Determine the (x, y) coordinate at the center of the cell enclosing the given text.  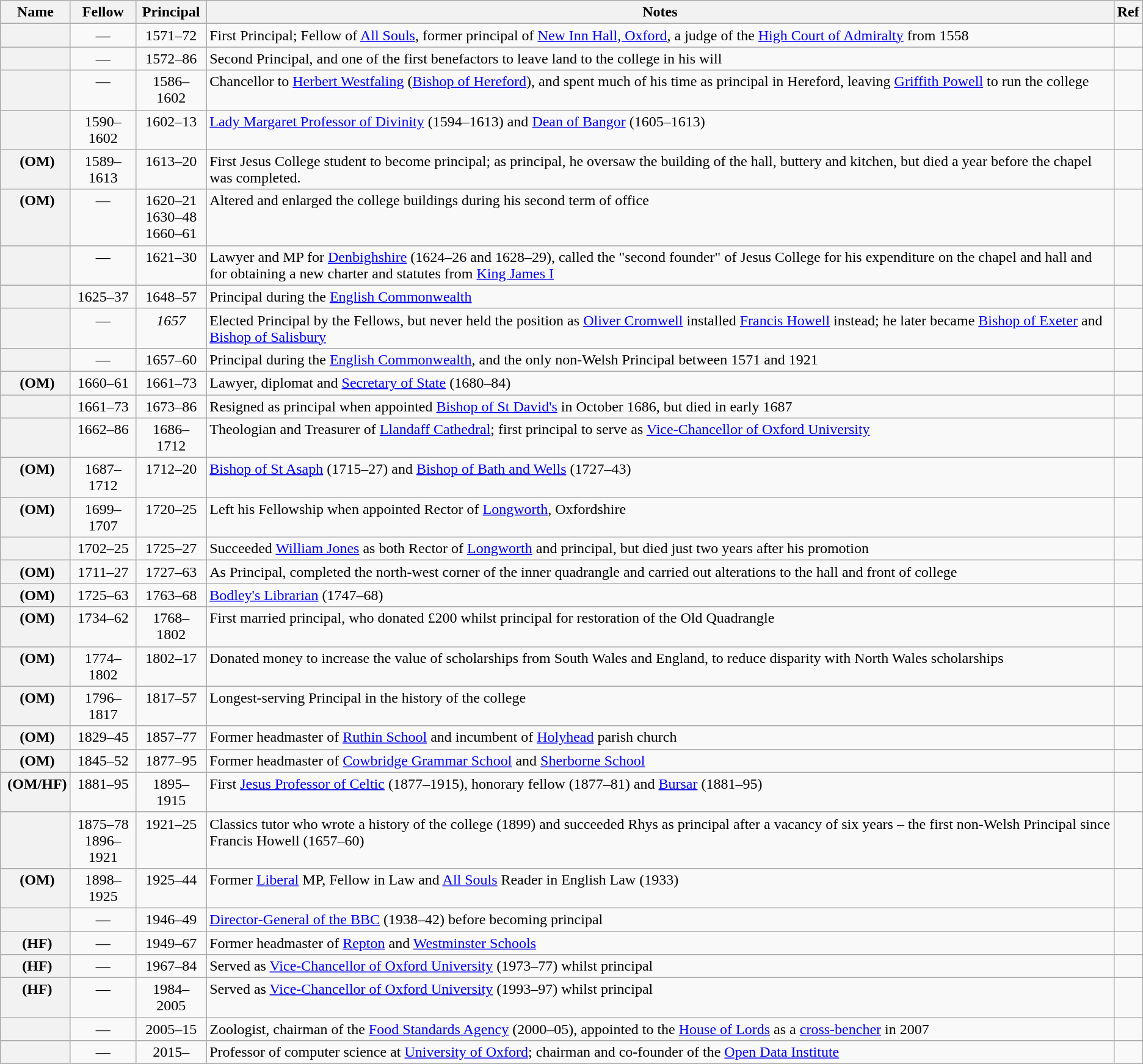
1763–68 (171, 595)
Lawyer, diplomat and Secretary of State (1680–84) (660, 383)
Principal during the English Commonwealth (660, 297)
1571–72 (171, 35)
1589–1613 (103, 170)
1657 (171, 328)
Succeeded William Jones as both Rector of Longworth and principal, but died just two years after his promotion (660, 549)
Former headmaster of Ruthin School and incumbent of Holyhead parish church (660, 737)
1946–49 (171, 919)
1699–1707 (103, 518)
1725–63 (103, 595)
Lady Margaret Professor of Divinity (1594–1613) and Dean of Bangor (1605–1613) (660, 129)
1925–44 (171, 888)
1921–25 (171, 840)
1984–2005 (171, 997)
1877–95 (171, 761)
Former headmaster of Repton and Westminster Schools (660, 943)
1621–30 (171, 265)
Director-General of the BBC (1938–42) before becoming principal (660, 919)
1572–86 (171, 59)
Altered and enlarged the college buildings during his second term of office (660, 217)
Bodley's Librarian (1747–68) (660, 595)
1796–1817 (103, 706)
Served as Vice-Chancellor of Oxford University (1993–97) whilst principal (660, 997)
1625–37 (103, 297)
1857–77 (171, 737)
Former Liberal MP, Fellow in Law and All Souls Reader in English Law (1933) (660, 888)
1720–25 (171, 518)
1875–78 1896–1921 (103, 840)
1898–1925 (103, 888)
Bishop of St Asaph (1715–27) and Bishop of Bath and Wells (1727–43) (660, 477)
2005–15 (171, 1029)
1734–62 (103, 626)
1657–60 (171, 360)
Professor of computer science at University of Oxford; chairman and co-founder of the Open Data Institute (660, 1052)
1768–1802 (171, 626)
1620–21 1630–48 1660–61 (171, 217)
1881–95 (103, 792)
1686–1712 (171, 438)
Theologian and Treasurer of Llandaff Cathedral; first principal to serve as Vice-Chancellor of Oxford University (660, 438)
Donated money to increase the value of scholarships from South Wales and England, to reduce disparity with North Wales scholarships (660, 667)
1829–45 (103, 737)
1586–1602 (171, 90)
2015– (171, 1052)
1725–27 (171, 549)
Principal (171, 12)
First married principal, who donated £200 whilst principal for restoration of the Old Quadrangle (660, 626)
Zoologist, chairman of the Food Standards Agency (2000–05), appointed to the House of Lords as a cross-bencher in 2007 (660, 1029)
1660–61 (103, 383)
As Principal, completed the north-west corner of the inner quadrangle and carried out alterations to the hall and front of college (660, 572)
1949–67 (171, 943)
1774–1802 (103, 667)
Longest-serving Principal in the history of the college (660, 706)
1967–84 (171, 966)
First Jesus Professor of Celtic (1877–1915), honorary fellow (1877–81) and Bursar (1881–95) (660, 792)
Former headmaster of Cowbridge Grammar School and Sherborne School (660, 761)
1895–1915 (171, 792)
1711–27 (103, 572)
1687–1712 (103, 477)
1602–13 (171, 129)
1673–86 (171, 406)
1712–20 (171, 477)
1662–86 (103, 438)
1845–52 (103, 761)
Second Principal, and one of the first benefactors to leave land to the college in his will (660, 59)
First Principal; Fellow of All Souls, former principal of New Inn Hall, Oxford, a judge of the High Court of Admiralty from 1558 (660, 35)
Fellow (103, 12)
Name (35, 12)
Notes (660, 12)
1590–1602 (103, 129)
Principal during the English Commonwealth, and the only non-Welsh Principal between 1571 and 1921 (660, 360)
1727–63 (171, 572)
1648–57 (171, 297)
(OM/HF) (35, 792)
1702–25 (103, 549)
Served as Vice-Chancellor of Oxford University (1973–77) whilst principal (660, 966)
1613–20 (171, 170)
Resigned as principal when appointed Bishop of St David's in October 1686, but died in early 1687 (660, 406)
Ref (1128, 12)
Left his Fellowship when appointed Rector of Longworth, Oxfordshire (660, 518)
1817–57 (171, 706)
1802–17 (171, 667)
